Detect which cell encompasses the target text, then output its [x, y] center coordinate. 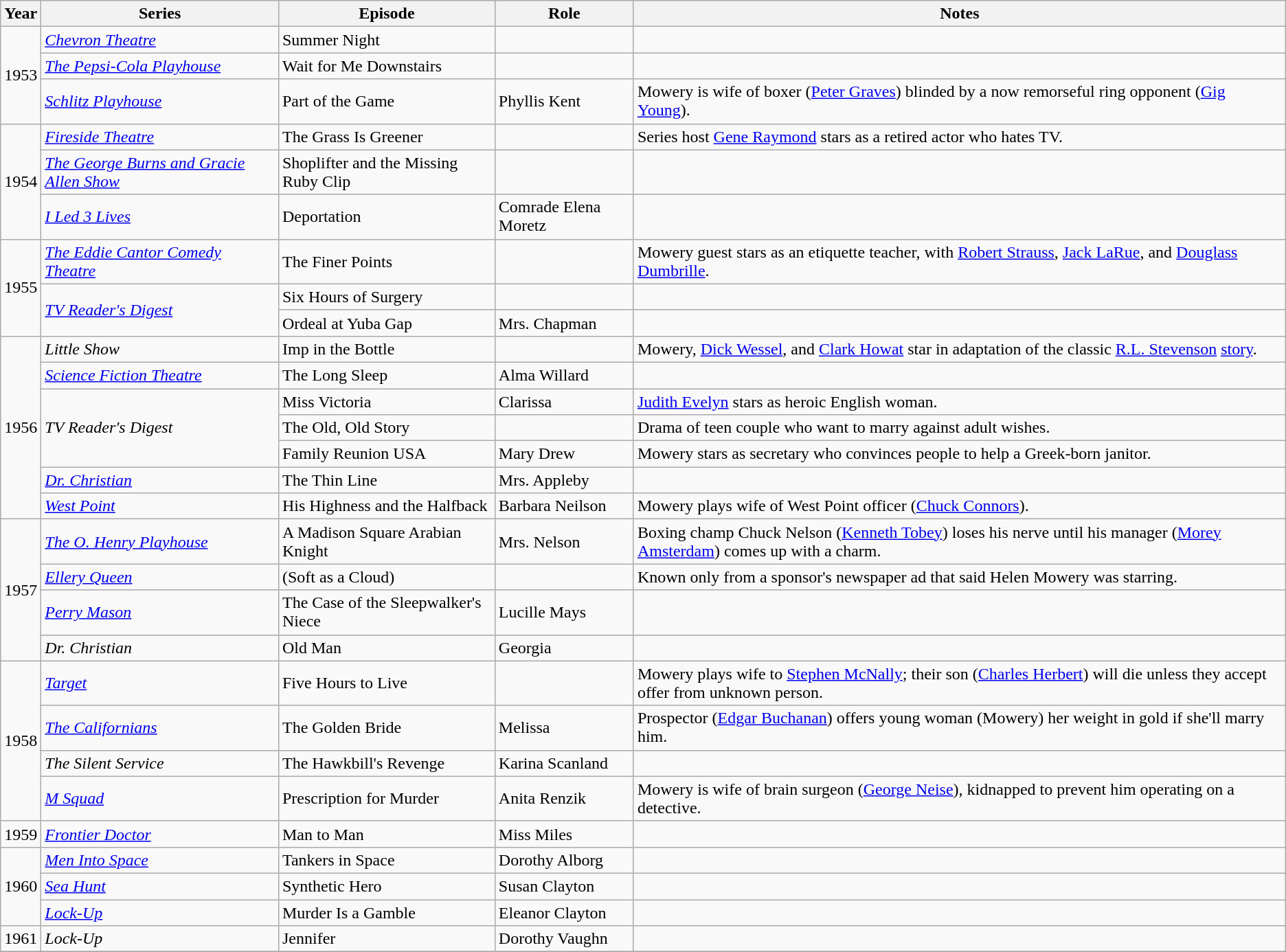
Jennifer [386, 939]
His Highness and the Halfback [386, 506]
Mowery plays wife of West Point officer (Chuck Connors). [959, 506]
Chevron Theatre [160, 40]
Man to Man [386, 834]
Series host Gene Raymond stars as a retired actor who hates TV. [959, 137]
Mowery plays wife to Stephen McNally; their son (Charles Herbert) will die unless they accept offer from unknown person. [959, 683]
Phyllis Kent [564, 102]
Murder Is a Gamble [386, 913]
Mrs. Appleby [564, 480]
Notes [959, 14]
Prospector (Edgar Buchanan) offers young woman (Mowery) her weight in gold if she'll marry him. [959, 728]
1954 [21, 181]
Men Into Space [160, 860]
Known only from a sponsor's newspaper ad that said Helen Mowery was starring. [959, 577]
Georgia [564, 648]
The O. Henry Playhouse [160, 541]
The Hawkbill's Revenge [386, 763]
Sea Hunt [160, 886]
Drama of teen couple who want to marry against adult wishes. [959, 428]
Mowery is wife of brain surgeon (George Neise), kidnapped to prevent him operating on a detective. [959, 798]
West Point [160, 506]
Role [564, 14]
Mrs. Nelson [564, 541]
The Eddie Cantor Comedy Theatre [160, 261]
Tankers in Space [386, 860]
Prescription for Murder [386, 798]
1955 [21, 287]
Fireside Theatre [160, 137]
Eleanor Clayton [564, 913]
Mary Drew [564, 454]
Episode [386, 14]
Melissa [564, 728]
Mrs. Chapman [564, 323]
1958 [21, 740]
Karina Scanland [564, 763]
Part of the Game [386, 102]
Dorothy Vaughn [564, 939]
1961 [21, 939]
Mowery, Dick Wessel, and Clark Howat star in adaptation of the classic R.L. Stevenson story. [959, 349]
The George Burns and Gracie Allen Show [160, 172]
The Long Sleep [386, 375]
Mowery is wife of boxer (Peter Graves) blinded by a now remorseful ring opponent (Gig Young). [959, 102]
Five Hours to Live [386, 683]
Judith Evelyn stars as heroic English woman. [959, 402]
The Golden Bride [386, 728]
The Case of the Sleepwalker's Niece [386, 613]
Family Reunion USA [386, 454]
Ordeal at Yuba Gap [386, 323]
(Soft as a Cloud) [386, 577]
Shoplifter and the Missing Ruby Clip [386, 172]
The Californians [160, 728]
Susan Clayton [564, 886]
Boxing champ Chuck Nelson (Kenneth Tobey) loses his nerve until his manager (Morey Amsterdam) comes up with a charm. [959, 541]
Six Hours of Surgery [386, 297]
Year [21, 14]
Clarissa [564, 402]
1953 [21, 76]
Miss Miles [564, 834]
Target [160, 683]
Ellery Queen [160, 577]
The Grass Is Greener [386, 137]
1957 [21, 590]
The Thin Line [386, 480]
Synthetic Hero [386, 886]
1959 [21, 834]
Mowery stars as secretary who convinces people to help a Greek-born janitor. [959, 454]
1956 [21, 427]
Old Man [386, 648]
Imp in the Bottle [386, 349]
1960 [21, 886]
Miss Victoria [386, 402]
Perry Mason [160, 613]
Barbara Neilson [564, 506]
M Squad [160, 798]
Alma Willard [564, 375]
The Silent Service [160, 763]
Science Fiction Theatre [160, 375]
Mowery guest stars as an etiquette teacher, with Robert Strauss, Jack LaRue, and Douglass Dumbrille. [959, 261]
A Madison Square Arabian Knight [386, 541]
The Finer Points [386, 261]
I Led 3 Lives [160, 217]
Schlitz Playhouse [160, 102]
Lucille Mays [564, 613]
Series [160, 14]
Dorothy Alborg [564, 860]
The Pepsi-Cola Playhouse [160, 66]
Wait for Me Downstairs [386, 66]
Summer Night [386, 40]
Frontier Doctor [160, 834]
Little Show [160, 349]
The Old, Old Story [386, 428]
Deportation [386, 217]
Anita Renzik [564, 798]
Comrade Elena Moretz [564, 217]
